Determine the (x, y) coordinate at the center of the cell enclosing the given text.  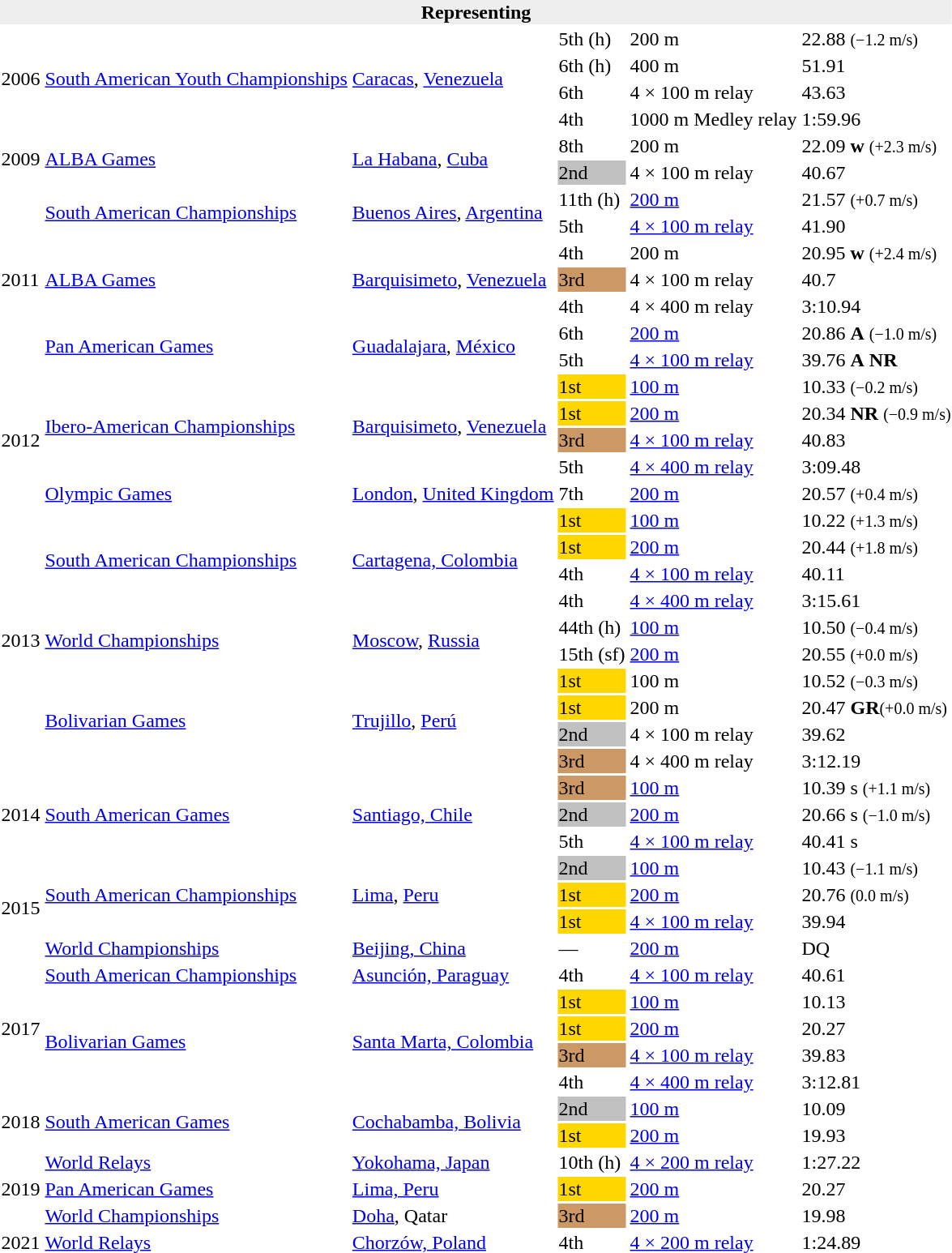
Representing (476, 12)
2009 (21, 159)
20.76 (0.0 m/s) (877, 895)
39.83 (877, 1055)
2012 (21, 440)
3:10.94 (877, 306)
Beijing, China (453, 948)
South American Youth Championships (196, 79)
15th (sf) (591, 654)
20.66 s (−1.0 m/s) (877, 815)
2011 (21, 280)
21.57 (+0.7 m/s) (877, 199)
2019 (21, 1189)
10.39 s (+1.1 m/s) (877, 788)
20.47 GR(+0.0 m/s) (877, 708)
Santiago, Chile (453, 815)
London, United Kingdom (453, 494)
41.90 (877, 226)
4 × 200 m relay (713, 1162)
2017 (21, 1028)
20.86 A (−1.0 m/s) (877, 333)
20.57 (+0.4 m/s) (877, 494)
20.44 (+1.8 m/s) (877, 547)
400 m (713, 66)
3:12.19 (877, 761)
2006 (21, 79)
1000 m Medley relay (713, 119)
Trujillo, Perú (453, 721)
10.22 (+1.3 m/s) (877, 520)
11th (h) (591, 199)
Guadalajara, México (453, 347)
10.09 (877, 1109)
39.62 (877, 734)
44th (h) (591, 627)
Asunción, Paraguay (453, 975)
DQ (877, 948)
19.93 (877, 1135)
Santa Marta, Colombia (453, 1042)
40.67 (877, 173)
— (591, 948)
22.09 w (+2.3 m/s) (877, 146)
Cochabamba, Bolivia (453, 1122)
Moscow, Russia (453, 640)
Cartagena, Colombia (453, 561)
2015 (21, 908)
3:15.61 (877, 601)
Ibero-American Championships (196, 426)
La Habana, Cuba (453, 159)
40.7 (877, 280)
10.33 (−0.2 m/s) (877, 387)
39.94 (877, 922)
22.88 (−1.2 m/s) (877, 39)
3:12.81 (877, 1082)
Olympic Games (196, 494)
40.61 (877, 975)
World Relays (196, 1162)
43.63 (877, 92)
8th (591, 146)
1:27.22 (877, 1162)
19.98 (877, 1216)
20.95 w (+2.4 m/s) (877, 253)
5th (h) (591, 39)
7th (591, 494)
40.83 (877, 440)
Doha, Qatar (453, 1216)
10.13 (877, 1002)
Buenos Aires, Argentina (453, 212)
10.43 (−1.1 m/s) (877, 868)
1:59.96 (877, 119)
2013 (21, 640)
51.91 (877, 66)
20.55 (+0.0 m/s) (877, 654)
40.41 s (877, 841)
10.50 (−0.4 m/s) (877, 627)
10.52 (−0.3 m/s) (877, 681)
40.11 (877, 574)
Yokohama, Japan (453, 1162)
10th (h) (591, 1162)
39.76 A NR (877, 360)
3:09.48 (877, 467)
Caracas, Venezuela (453, 79)
2014 (21, 815)
2018 (21, 1122)
6th (h) (591, 66)
20.34 NR (−0.9 m/s) (877, 413)
